Identify which cell holds the provided text, then report its (X, Y) central coordinate. 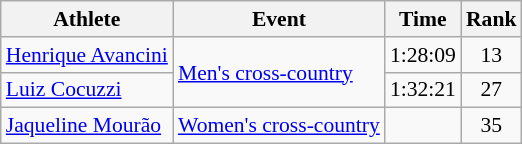
13 (492, 55)
35 (492, 126)
Henrique Avancini (87, 55)
Time (423, 19)
Athlete (87, 19)
Jaqueline Mourão (87, 126)
Rank (492, 19)
Women's cross-country (279, 126)
Men's cross-country (279, 72)
Event (279, 19)
1:28:09 (423, 55)
27 (492, 90)
Luiz Cocuzzi (87, 90)
1:32:21 (423, 90)
